Scan for the cell matching the given text and deliver its (x, y) coordinate at center. 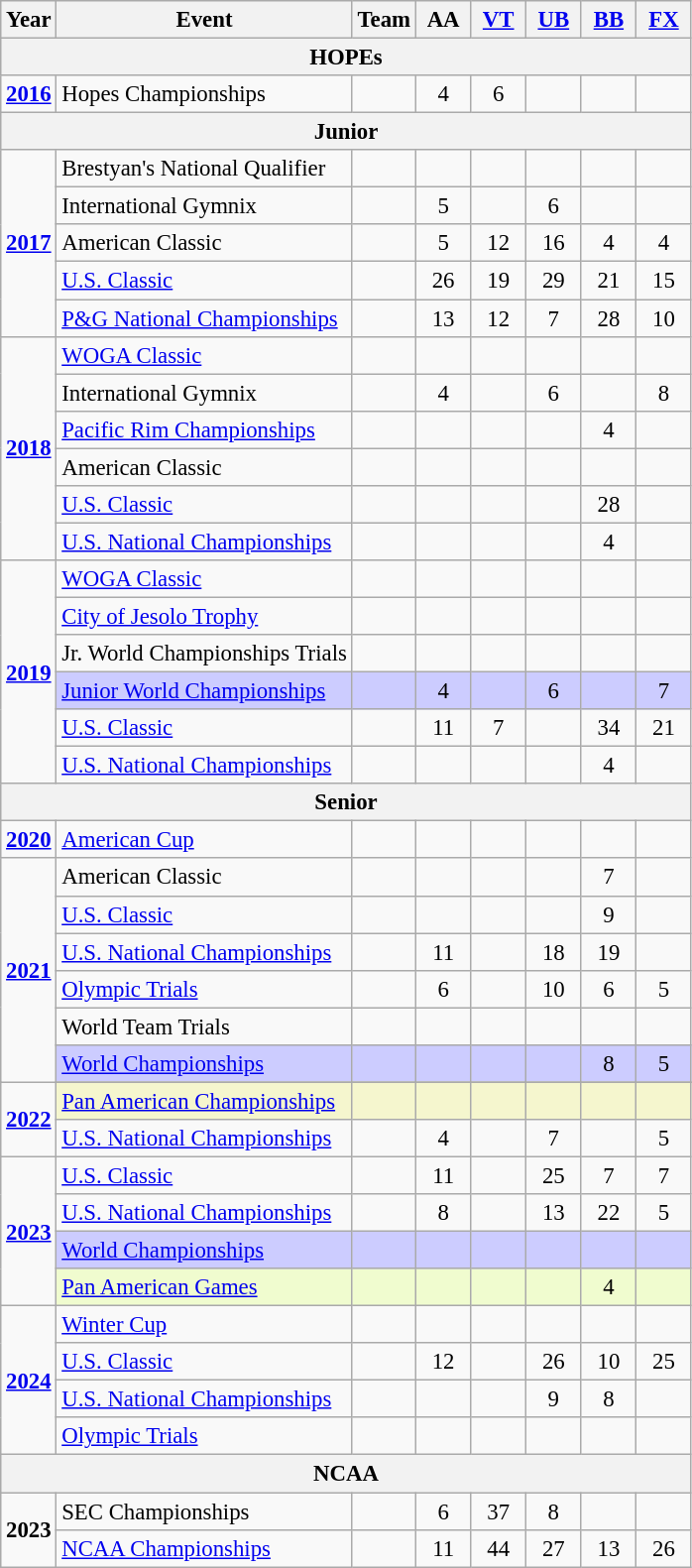
VT (499, 20)
Team (384, 20)
2024 (29, 1381)
UB (554, 20)
2019 (29, 672)
American Cup (204, 840)
34 (609, 728)
22 (609, 1213)
AA (443, 20)
Junior (347, 132)
16 (554, 243)
2017 (29, 243)
NCAA Championships (204, 1548)
44 (499, 1548)
2021 (29, 971)
Senior (347, 802)
15 (664, 281)
Junior World Championships (204, 691)
Pan American Championships (204, 1101)
NCAA (347, 1474)
P&G National Championships (204, 318)
BB (609, 20)
18 (554, 952)
29 (554, 281)
2022 (29, 1119)
Event (204, 20)
2020 (29, 840)
World Team Trials (204, 1026)
Brestyan's National Qualifier (204, 169)
2018 (29, 448)
Winter Cup (204, 1325)
City of Jesolo Trophy (204, 616)
Hopes Championships (204, 94)
Pacific Rim Championships (204, 429)
HOPEs (347, 58)
SEC Championships (204, 1511)
2016 (29, 94)
37 (499, 1511)
Pan American Games (204, 1287)
Jr. World Championships Trials (204, 654)
Year (29, 20)
27 (554, 1548)
FX (664, 20)
